Pinpoint the cell where the given text exists, returning its [X, Y] midpoint coordinate. 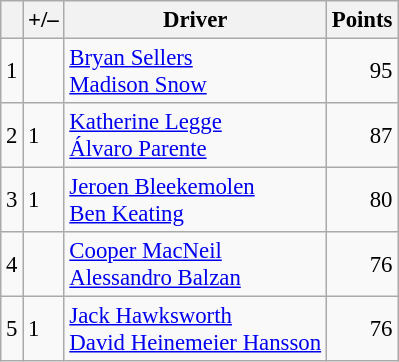
3 [12, 200]
Katherine Legge Álvaro Parente [195, 136]
Bryan Sellers Madison Snow [195, 72]
4 [12, 264]
95 [362, 72]
Jeroen Bleekemolen Ben Keating [195, 200]
2 [12, 136]
Points [362, 20]
Driver [195, 20]
87 [362, 136]
80 [362, 200]
Cooper MacNeil Alessandro Balzan [195, 264]
+/– [44, 20]
Jack Hawksworth David Heinemeier Hansson [195, 330]
5 [12, 330]
